Capture the cell that displays the provided text and extract its [X, Y] central coordinate. 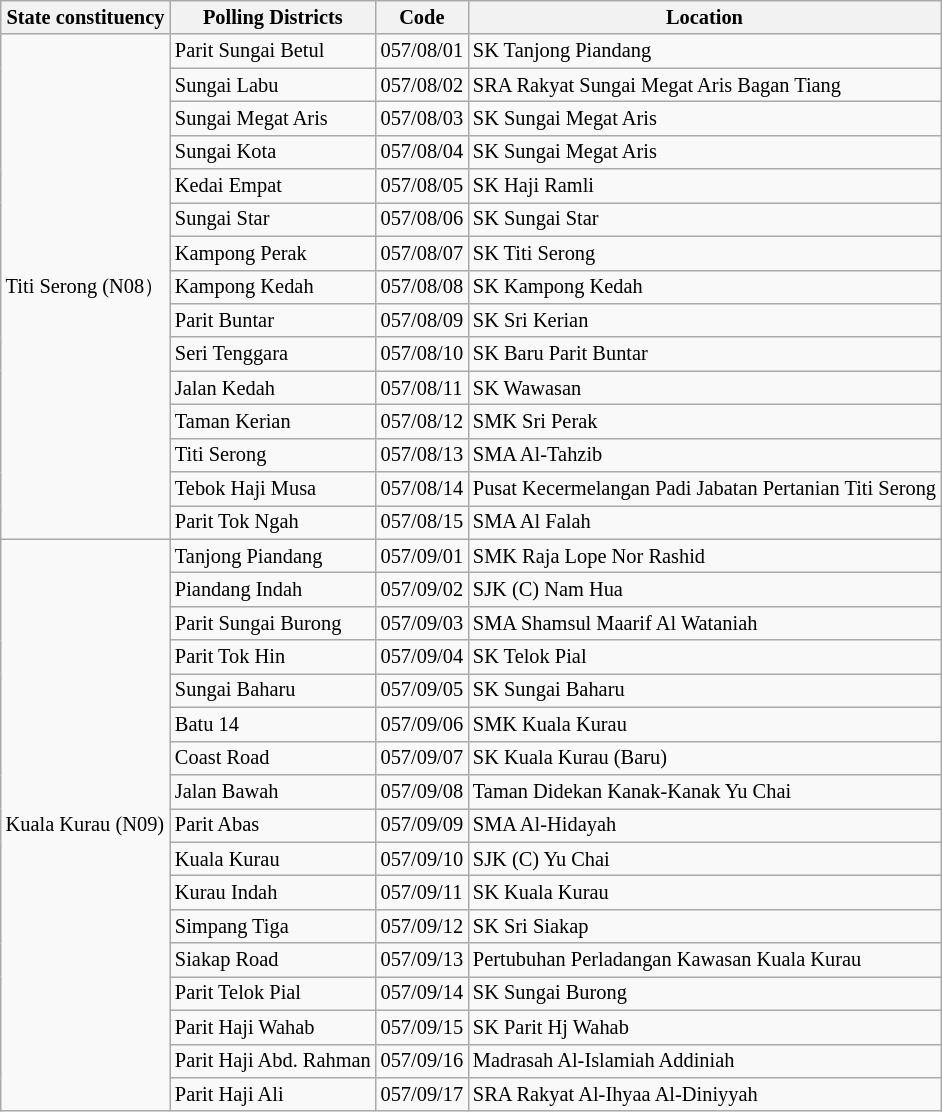
Parit Haji Abd. Rahman [273, 1061]
Kampong Kedah [273, 287]
057/09/10 [422, 859]
Kuala Kurau [273, 859]
Kampong Perak [273, 253]
SK Kampong Kedah [704, 287]
057/08/01 [422, 51]
057/09/14 [422, 993]
057/09/13 [422, 960]
Pusat Kecermelangan Padi Jabatan Pertanian Titi Serong [704, 489]
Code [422, 17]
057/08/10 [422, 354]
Jalan Kedah [273, 388]
Parit Haji Wahab [273, 1027]
Sungai Labu [273, 85]
Sungai Kota [273, 152]
Location [704, 17]
SK Kuala Kurau [704, 892]
SMA Al-Hidayah [704, 825]
057/08/04 [422, 152]
057/09/09 [422, 825]
Parit Tok Hin [273, 657]
Titi Serong [273, 455]
SJK (C) Yu Chai [704, 859]
057/09/07 [422, 758]
057/08/02 [422, 85]
SJK (C) Nam Hua [704, 589]
057/09/12 [422, 926]
057/08/15 [422, 522]
057/08/11 [422, 388]
057/08/12 [422, 421]
057/09/05 [422, 690]
057/08/03 [422, 118]
SK Parit Hj Wahab [704, 1027]
Sungai Megat Aris [273, 118]
057/08/08 [422, 287]
Siakap Road [273, 960]
SK Haji Ramli [704, 186]
Sungai Star [273, 219]
SK Sri Siakap [704, 926]
Kedai Empat [273, 186]
SK Baru Parit Buntar [704, 354]
SK Sungai Star [704, 219]
SMA Al-Tahzib [704, 455]
057/08/14 [422, 489]
SK Kuala Kurau (Baru) [704, 758]
State constituency [86, 17]
057/09/17 [422, 1094]
SK Sungai Burong [704, 993]
Simpang Tiga [273, 926]
057/09/03 [422, 623]
Parit Sungai Betul [273, 51]
Seri Tenggara [273, 354]
Polling Districts [273, 17]
057/09/11 [422, 892]
057/08/05 [422, 186]
SMK Kuala Kurau [704, 724]
SK Sungai Baharu [704, 690]
SK Wawasan [704, 388]
Coast Road [273, 758]
Jalan Bawah [273, 791]
Madrasah Al-Islamiah Addiniah [704, 1061]
Piandang Indah [273, 589]
Parit Sungai Burong [273, 623]
Sungai Baharu [273, 690]
057/08/13 [422, 455]
Tanjong Piandang [273, 556]
057/09/01 [422, 556]
Parit Telok Pial [273, 993]
SRA Rakyat Al-Ihyaa Al-Diniyyah [704, 1094]
Parit Buntar [273, 320]
057/09/16 [422, 1061]
057/09/02 [422, 589]
SRA Rakyat Sungai Megat Aris Bagan Tiang [704, 85]
SMA Al Falah [704, 522]
057/09/06 [422, 724]
Titi Serong (N08） [86, 286]
057/09/04 [422, 657]
057/08/06 [422, 219]
Tebok Haji Musa [273, 489]
SMK Sri Perak [704, 421]
Batu 14 [273, 724]
Kuala Kurau (N09) [86, 825]
SK Titi Serong [704, 253]
SK Sri Kerian [704, 320]
Parit Abas [273, 825]
Parit Tok Ngah [273, 522]
SMK Raja Lope Nor Rashid [704, 556]
SK Telok Pial [704, 657]
057/09/08 [422, 791]
Taman Kerian [273, 421]
057/08/09 [422, 320]
SMA Shamsul Maarif Al Wataniah [704, 623]
SK Tanjong Piandang [704, 51]
Parit Haji Ali [273, 1094]
057/09/15 [422, 1027]
Pertubuhan Perladangan Kawasan Kuala Kurau [704, 960]
Kurau Indah [273, 892]
057/08/07 [422, 253]
Taman Didekan Kanak-Kanak Yu Chai [704, 791]
